For the text-containing cell, return its midpoint in (X, Y) coordinate format. 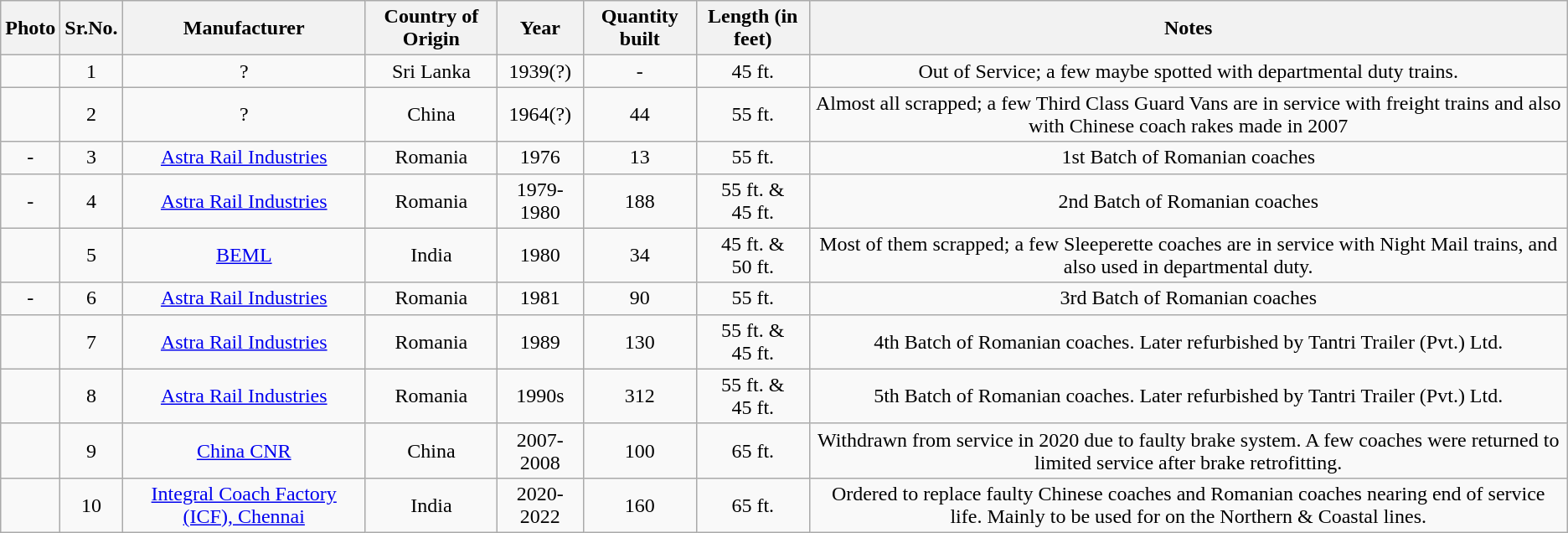
1976 (539, 158)
1 (91, 71)
312 (640, 396)
Sri Lanka (431, 71)
130 (640, 342)
9 (91, 451)
188 (640, 201)
Photo (30, 28)
Year (539, 28)
1980 (539, 255)
2 (91, 114)
1981 (539, 298)
1990s (539, 396)
4th Batch of Romanian coaches. Later refurbished by Tantri Trailer (Pvt.) Ltd. (1188, 342)
Length (in feet) (752, 28)
BEML (244, 255)
Out of Service; a few maybe spotted with departmental duty trains. (1188, 71)
Most of them scrapped; a few Sleeperette coaches are in service with Night Mail trains, and also used in departmental duty. (1188, 255)
45 ft. & 50 ft. (752, 255)
Manufacturer (244, 28)
4 (91, 201)
1989 (539, 342)
Notes (1188, 28)
5th Batch of Romanian coaches. Later refurbished by Tantri Trailer (Pvt.) Ltd. (1188, 396)
45 ft. (752, 71)
10 (91, 505)
160 (640, 505)
2007-2008 (539, 451)
90 (640, 298)
Integral Coach Factory (ICF), Chennai (244, 505)
2020-2022 (539, 505)
8 (91, 396)
Sr.No. (91, 28)
34 (640, 255)
Almost all scrapped; a few Third Class Guard Vans are in service with freight trains and also with Chinese coach rakes made in 2007 (1188, 114)
Ordered to replace faulty Chinese coaches and Romanian coaches nearing end of service life. Mainly to be used for on the Northern & Coastal lines. (1188, 505)
Quantity built (640, 28)
3 (91, 158)
3rd Batch of Romanian coaches (1188, 298)
Withdrawn from service in 2020 due to faulty brake system. A few coaches were returned to limited service after brake retrofitting. (1188, 451)
2nd Batch of Romanian coaches (1188, 201)
44 (640, 114)
6 (91, 298)
7 (91, 342)
1st Batch of Romanian coaches (1188, 158)
1939(?) (539, 71)
1964(?) (539, 114)
Country of Origin (431, 28)
China CNR (244, 451)
13 (640, 158)
5 (91, 255)
1979-1980 (539, 201)
100 (640, 451)
